Locate the cell with the specified text and output its (X, Y) center coordinate. 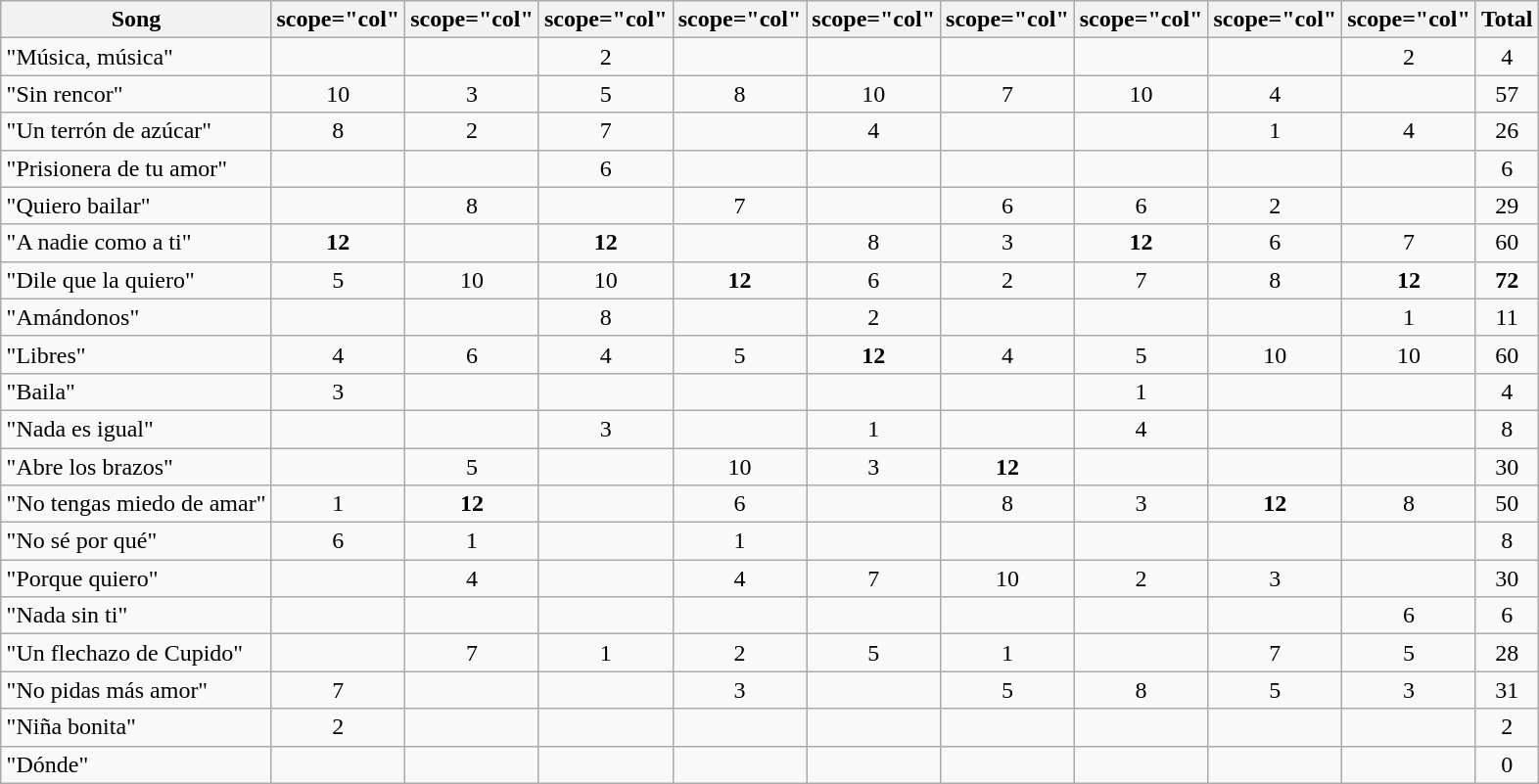
"Un terrón de azúcar" (136, 131)
"No sé por qué" (136, 541)
"Nada es igual" (136, 429)
26 (1507, 131)
"Porque quiero" (136, 578)
11 (1507, 317)
"Baila" (136, 392)
57 (1507, 94)
"Sin rencor" (136, 94)
"Quiero bailar" (136, 206)
"Libres" (136, 354)
"Nada sin ti" (136, 616)
"Prisionera de tu amor" (136, 168)
Song (136, 20)
"Niña bonita" (136, 727)
"Amándonos" (136, 317)
Total (1507, 20)
"Música, música" (136, 57)
"Dile que la quiero" (136, 280)
31 (1507, 690)
29 (1507, 206)
50 (1507, 504)
"No pidas más amor" (136, 690)
0 (1507, 764)
"Dónde" (136, 764)
"No tengas miedo de amar" (136, 504)
"Abre los brazos" (136, 467)
"A nadie como a ti" (136, 243)
72 (1507, 280)
"Un flechazo de Cupido" (136, 653)
28 (1507, 653)
